Return [x, y] of the center of cell containing provided text 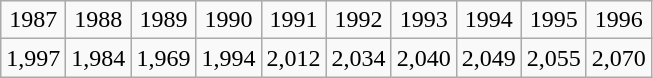
2,034 [358, 58]
1993 [424, 20]
2,049 [488, 58]
1,984 [98, 58]
1996 [618, 20]
1990 [228, 20]
1994 [488, 20]
1987 [34, 20]
1,969 [164, 58]
1995 [554, 20]
2,070 [618, 58]
1,997 [34, 58]
1989 [164, 20]
2,040 [424, 58]
1988 [98, 20]
1992 [358, 20]
2,055 [554, 58]
2,012 [294, 58]
1991 [294, 20]
1,994 [228, 58]
